Find where the given text appears and provide that cell's center as (X, Y) coordinate. 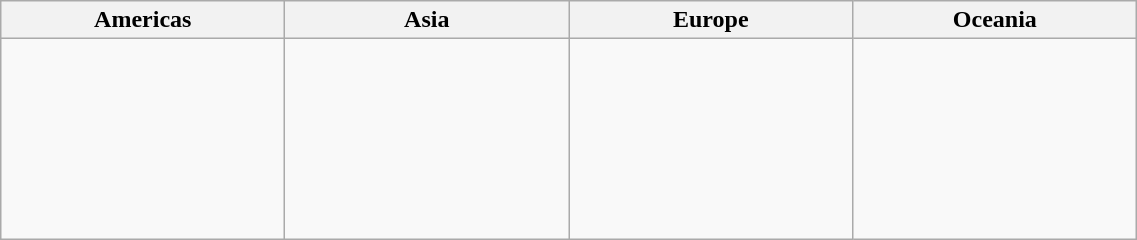
Asia (427, 20)
Oceania (995, 20)
Europe (711, 20)
Americas (143, 20)
